Output the (x, y) coordinate of the center of the cell containing the given text.  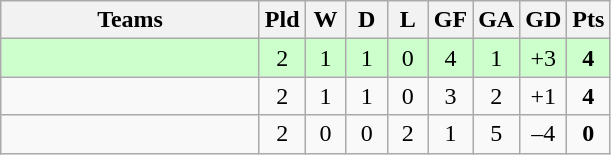
GD (544, 20)
+1 (544, 96)
+3 (544, 58)
3 (450, 96)
Pld (282, 20)
–4 (544, 134)
D (366, 20)
L (408, 20)
Teams (130, 20)
Pts (588, 20)
GF (450, 20)
GA (496, 20)
W (326, 20)
5 (496, 134)
